For the text-containing cell, return its midpoint in (x, y) coordinate format. 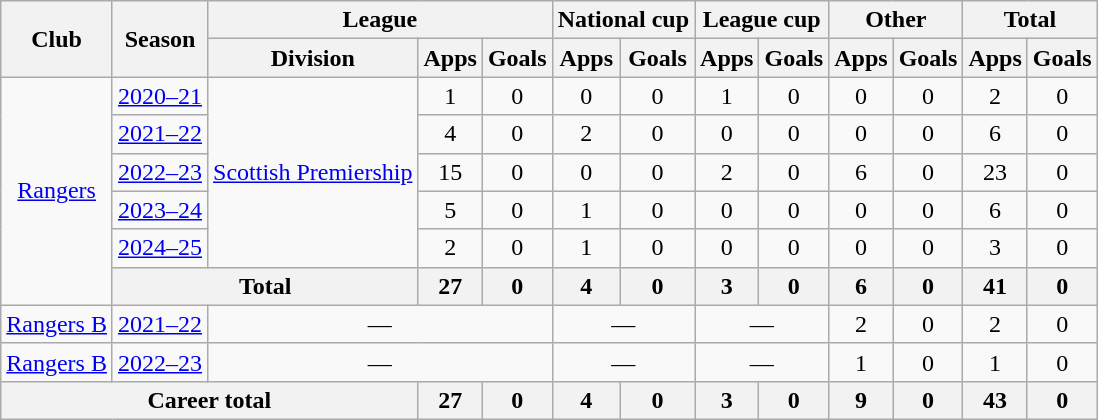
9 (861, 400)
Career total (210, 400)
41 (995, 286)
Season (160, 39)
Club (57, 39)
15 (450, 172)
2024–25 (160, 248)
5 (450, 210)
2023–24 (160, 210)
League cup (762, 20)
Other (896, 20)
23 (995, 172)
Rangers (57, 191)
Scottish Premiership (313, 172)
League (380, 20)
2020–21 (160, 96)
National cup (623, 20)
Division (313, 58)
43 (995, 400)
